Return [X, Y] of the center of cell containing provided text 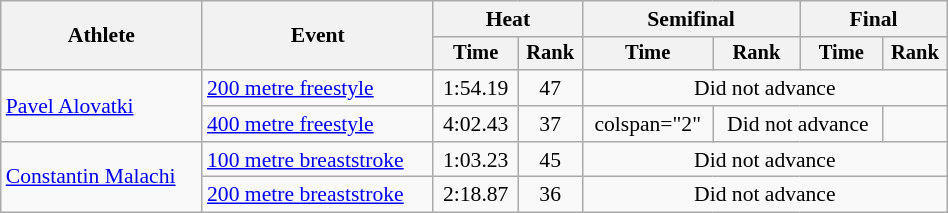
Constantin Malachi [102, 178]
100 metre breaststroke [318, 160]
4:02.43 [475, 124]
Event [318, 36]
colspan="2" [648, 124]
47 [550, 88]
Final [874, 19]
1:54.19 [475, 88]
200 metre breaststroke [318, 195]
Heat [508, 19]
Athlete [102, 36]
36 [550, 195]
37 [550, 124]
400 metre freestyle [318, 124]
200 metre freestyle [318, 88]
1:03.23 [475, 160]
Pavel Alovatki [102, 106]
2:18.87 [475, 195]
45 [550, 160]
Semifinal [690, 19]
